Detect which cell encompasses the target text, then output its [X, Y] center coordinate. 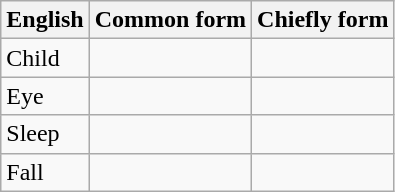
Fall [45, 172]
Common form [170, 20]
Eye [45, 96]
Chiefly form [323, 20]
English [45, 20]
Sleep [45, 134]
Child [45, 58]
